Determine the [X, Y] coordinate at the center of the cell enclosing the given text.  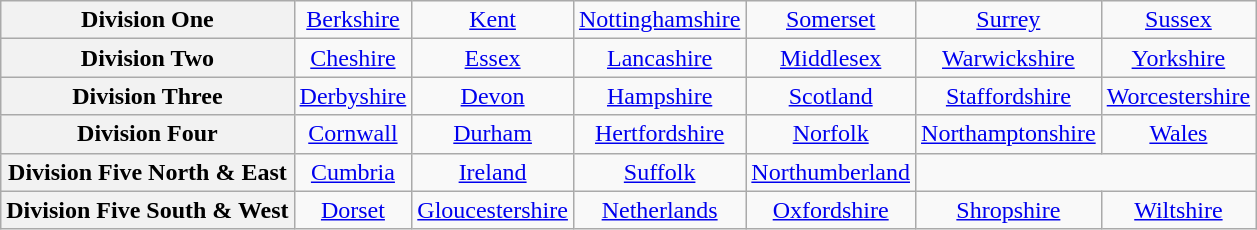
Dorset [353, 210]
Nottinghamshire [659, 20]
Lancashire [659, 58]
Yorkshire [1178, 58]
Hampshire [659, 96]
Berkshire [353, 20]
Division One [148, 20]
Shropshire [1009, 210]
Division Three [148, 96]
Middlesex [831, 58]
Division Five North & East [148, 172]
Northumberland [831, 172]
Sussex [1178, 20]
Durham [493, 134]
Oxfordshire [831, 210]
Derbyshire [353, 96]
Northamptonshire [1009, 134]
Somerset [831, 20]
Division Two [148, 58]
Essex [493, 58]
Wiltshire [1178, 210]
Netherlands [659, 210]
Ireland [493, 172]
Wales [1178, 134]
Devon [493, 96]
Division Five South & West [148, 210]
Surrey [1009, 20]
Worcestershire [1178, 96]
Cornwall [353, 134]
Kent [493, 20]
Cheshire [353, 58]
Division Four [148, 134]
Warwickshire [1009, 58]
Suffolk [659, 172]
Staffordshire [1009, 96]
Scotland [831, 96]
Norfolk [831, 134]
Gloucestershire [493, 210]
Hertfordshire [659, 134]
Cumbria [353, 172]
